Return the [x, y] coordinate for the center point of the cell that contains the specified text.  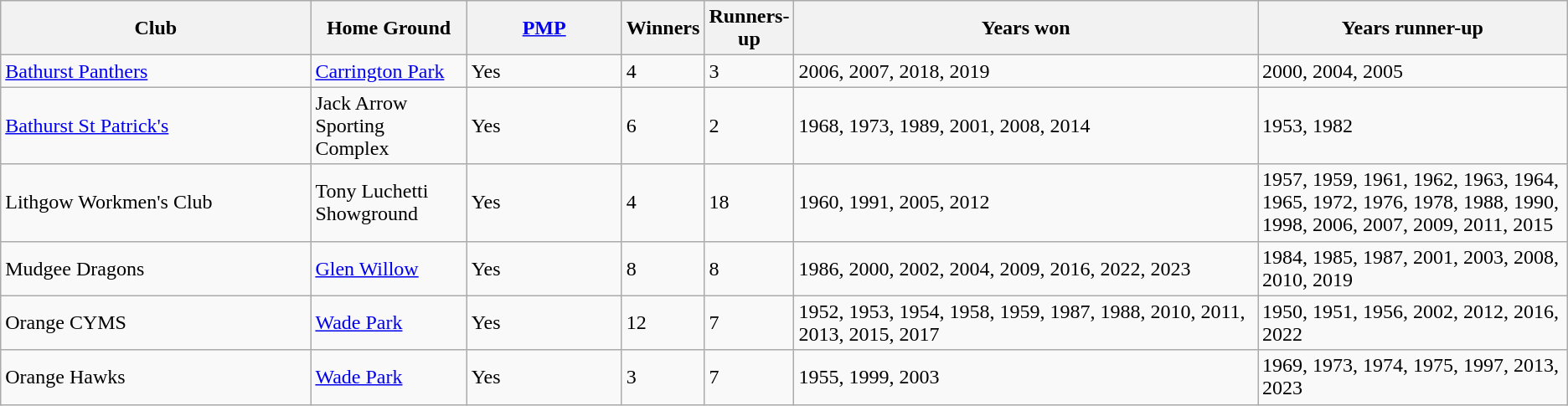
Orange Hawks [156, 377]
1984, 1985, 1987, 2001, 2003, 2008, 2010, 2019 [1413, 268]
PMP [544, 28]
Club [156, 28]
2000, 2004, 2005 [1413, 71]
Glen Willow [389, 268]
1968, 1973, 1989, 2001, 2008, 2014 [1026, 126]
1969, 1973, 1974, 1975, 1997, 2013, 2023 [1413, 377]
Bathurst St Patrick's [156, 126]
1953, 1982 [1413, 126]
1986, 2000, 2002, 2004, 2009, 2016, 2022, 2023 [1026, 268]
Jack Arrow Sporting Complex [389, 126]
Mudgee Dragons [156, 268]
Lithgow Workmen's Club [156, 203]
Bathurst Panthers [156, 71]
Orange CYMS [156, 323]
1950, 1951, 1956, 2002, 2012, 2016, 2022 [1413, 323]
Home Ground [389, 28]
12 [663, 323]
2006, 2007, 2018, 2019 [1026, 71]
18 [749, 203]
2 [749, 126]
6 [663, 126]
1960, 1991, 2005, 2012 [1026, 203]
Carrington Park [389, 71]
1952, 1953, 1954, 1958, 1959, 1987, 1988, 2010, 2011, 2013, 2015, 2017 [1026, 323]
1955, 1999, 2003 [1026, 377]
Years runner-up [1413, 28]
Years won [1026, 28]
Winners [663, 28]
Runners-up [749, 28]
1957, 1959, 1961, 1962, 1963, 1964, 1965, 1972, 1976, 1978, 1988, 1990, 1998, 2006, 2007, 2009, 2011, 2015 [1413, 203]
Tony Luchetti Showground [389, 203]
